Identify which cell holds the provided text, then report its (x, y) central coordinate. 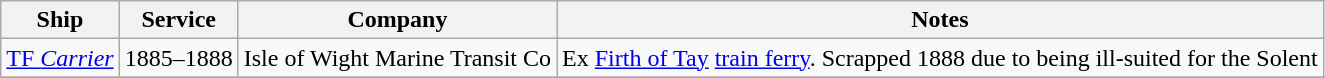
Ship (60, 20)
Isle of Wight Marine Transit Co (397, 58)
1885–1888 (178, 58)
TF Carrier (60, 58)
Service (178, 20)
Company (397, 20)
Ex Firth of Tay train ferry. Scrapped 1888 due to being ill-suited for the Solent (940, 58)
Notes (940, 20)
